From the cell containing the given text, extract its center point as (X, Y) coordinate. 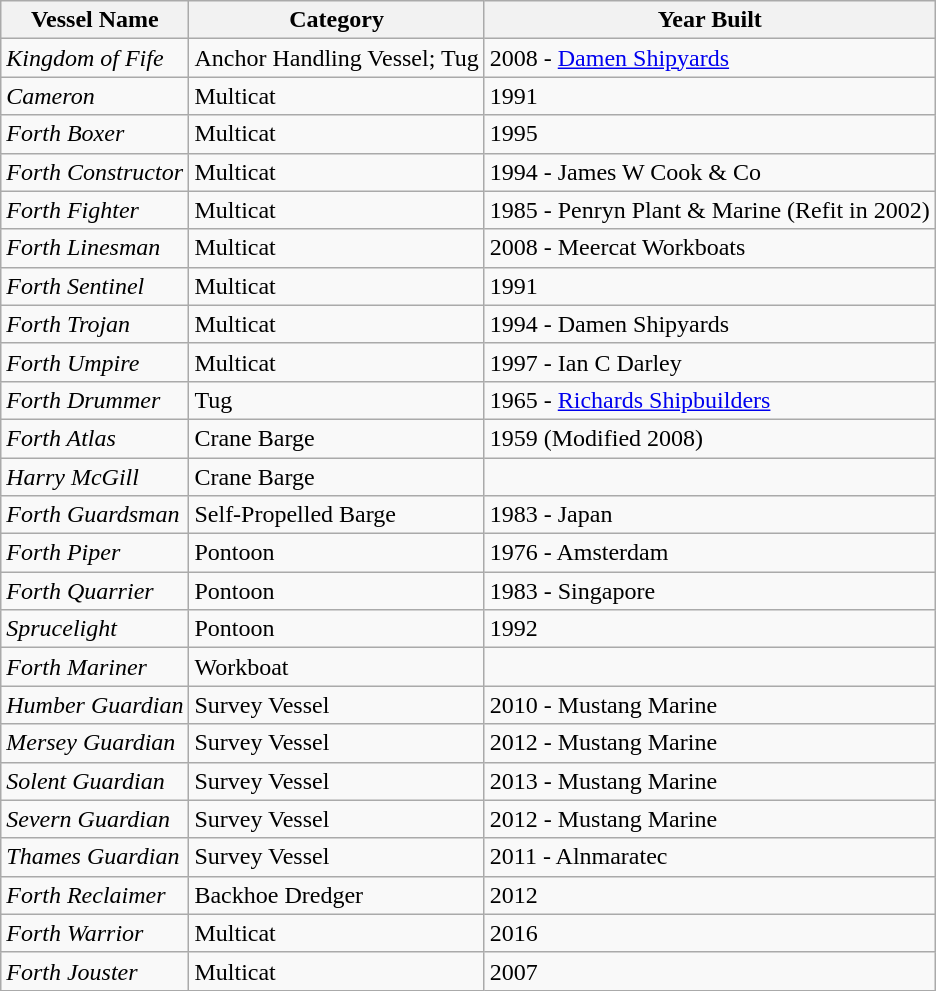
2010 - Mustang Marine (710, 705)
Solent Guardian (95, 781)
Sprucelight (95, 629)
1985 - Penryn Plant & Marine (Refit in 2002) (710, 210)
Forth Atlas (95, 438)
1959 (Modified 2008) (710, 438)
Year Built (710, 20)
Forth Trojan (95, 324)
Self-Propelled Barge (336, 515)
1994 - James W Cook & Co (710, 172)
2012 (710, 895)
Tug (336, 400)
1992 (710, 629)
1994 - Damen Shipyards (710, 324)
Forth Guardsman (95, 515)
2013 - Mustang Marine (710, 781)
2008 - Meercat Workboats (710, 248)
2008 - Damen Shipyards (710, 58)
Forth Fighter (95, 210)
Forth Drummer (95, 400)
Forth Reclaimer (95, 895)
1995 (710, 134)
Backhoe Dredger (336, 895)
Humber Guardian (95, 705)
1965 - Richards Shipbuilders (710, 400)
Forth Quarrier (95, 591)
Forth Boxer (95, 134)
Forth Sentinel (95, 286)
Anchor Handling Vessel; Tug (336, 58)
Mersey Guardian (95, 743)
1983 - Japan (710, 515)
Forth Umpire (95, 362)
Workboat (336, 667)
1976 - Amsterdam (710, 553)
2007 (710, 971)
Forth Warrior (95, 933)
Forth Jouster (95, 971)
1983 - Singapore (710, 591)
Forth Constructor (95, 172)
Vessel Name (95, 20)
Thames Guardian (95, 857)
Forth Linesman (95, 248)
Cameron (95, 96)
Forth Piper (95, 553)
2016 (710, 933)
Kingdom of Fife (95, 58)
Harry McGill (95, 477)
Severn Guardian (95, 819)
Category (336, 20)
Forth Mariner (95, 667)
2011 - Alnmaratec (710, 857)
1997 - Ian C Darley (710, 362)
